Pinpoint the cell where the given text exists, returning its (x, y) midpoint coordinate. 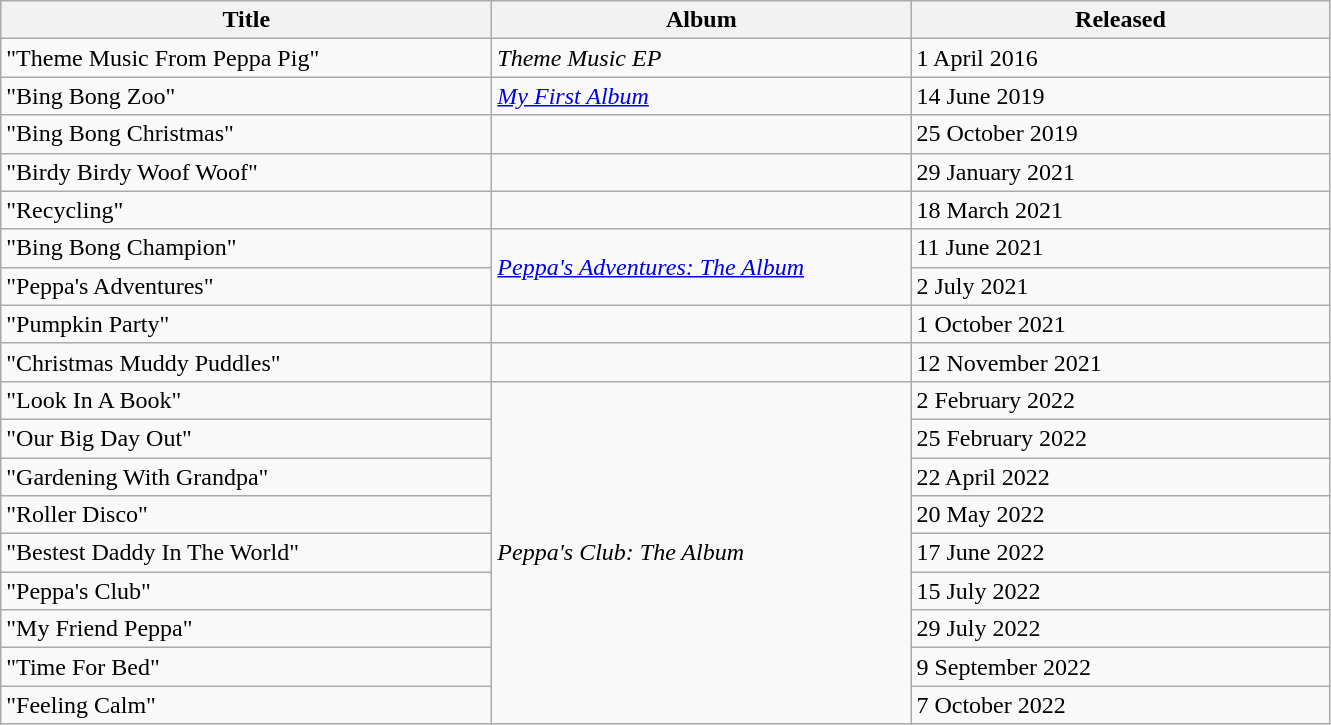
"Birdy Birdy Woof Woof" (246, 172)
22 April 2022 (1120, 477)
2 July 2021 (1120, 286)
25 October 2019 (1120, 134)
29 January 2021 (1120, 172)
"Look In A Book" (246, 400)
Title (246, 20)
"Bestest Daddy In The World" (246, 553)
"Peppa's Club" (246, 591)
7 October 2022 (1120, 705)
Released (1120, 20)
12 November 2021 (1120, 362)
"Recycling" (246, 210)
1 October 2021 (1120, 324)
Album (702, 20)
Peppa's Club: The Album (702, 552)
"Pumpkin Party" (246, 324)
17 June 2022 (1120, 553)
Theme Music EP (702, 58)
"Bing Bong Christmas" (246, 134)
"My Friend Peppa" (246, 629)
"Our Big Day Out" (246, 438)
2 February 2022 (1120, 400)
15 July 2022 (1120, 591)
25 February 2022 (1120, 438)
"Roller Disco" (246, 515)
20 May 2022 (1120, 515)
"Time For Bed" (246, 667)
Peppa's Adventures: The Album (702, 267)
"Theme Music From Peppa Pig" (246, 58)
"Feeling Calm" (246, 705)
29 July 2022 (1120, 629)
"Christmas Muddy Puddles" (246, 362)
14 June 2019 (1120, 96)
18 March 2021 (1120, 210)
My First Album (702, 96)
11 June 2021 (1120, 248)
9 September 2022 (1120, 667)
"Gardening With Grandpa" (246, 477)
"Peppa's Adventures" (246, 286)
1 April 2016 (1120, 58)
"Bing Bong Champion" (246, 248)
"Bing Bong Zoo" (246, 96)
